For the text-containing cell, return its midpoint in (x, y) coordinate format. 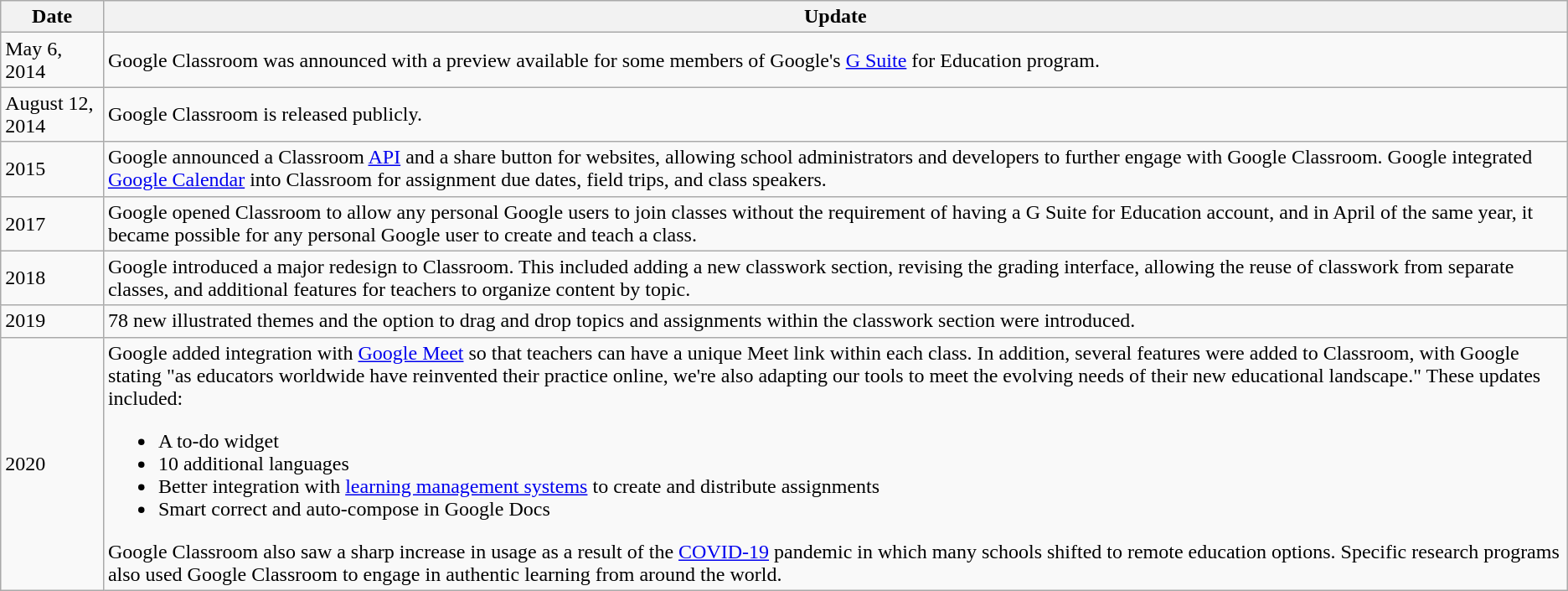
2015 (52, 169)
Google Classroom is released publicly. (835, 114)
Google Classroom was announced with a preview available for some members of Google's G Suite for Education program. (835, 60)
Date (52, 17)
2019 (52, 321)
78 new illustrated themes and the option to drag and drop topics and assignments within the classwork section were introduced. (835, 321)
2018 (52, 278)
2020 (52, 464)
May 6, 2014 (52, 60)
2017 (52, 223)
August 12, 2014 (52, 114)
Update (835, 17)
